Output the [X, Y] coordinate of the center of the cell containing the given text.  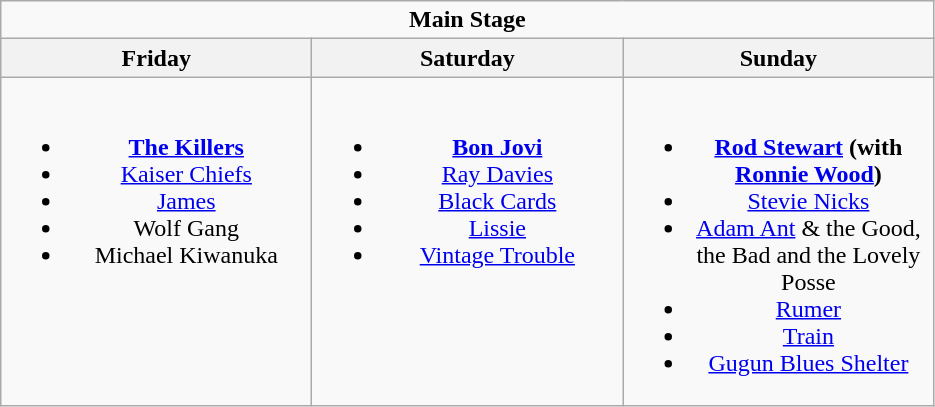
Saturday [468, 58]
Rod Stewart (with Ronnie Wood)Stevie NicksAdam Ant & the Good, the Bad and the Lovely PosseRumerTrainGugun Blues Shelter [778, 242]
Sunday [778, 58]
The KillersKaiser ChiefsJamesWolf GangMichael Kiwanuka [156, 242]
Main Stage [468, 20]
Friday [156, 58]
Bon JoviRay DaviesBlack CardsLissieVintage Trouble [468, 242]
